Provide the (x, y) coordinate of the cell's center where the given text is located.  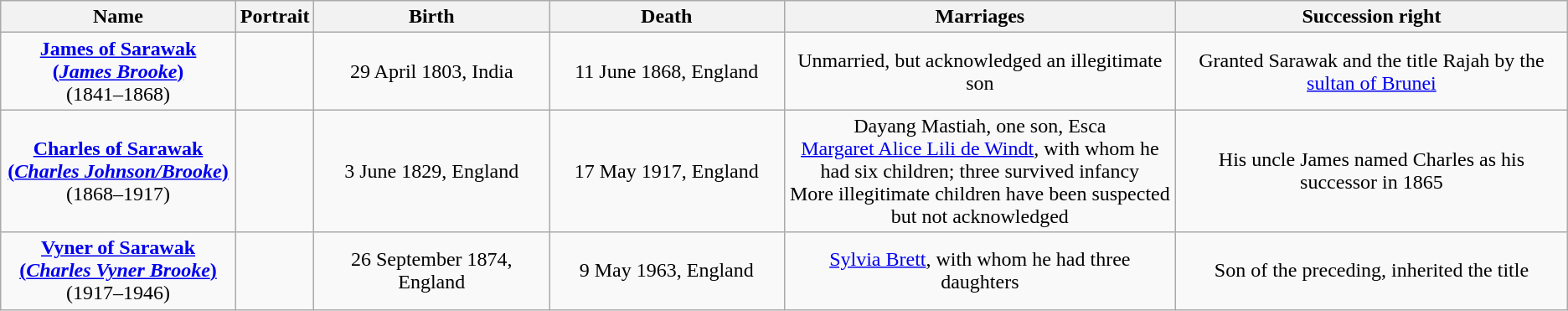
Vyner of Sarawak(Charles Vyner Brooke)(1917–1946) (119, 271)
Portrait (275, 17)
His uncle James named Charles as his successor in 1865 (1372, 171)
Son of the preceding, inherited the title (1372, 271)
Unmarried, but acknowledged an illegitimate son (980, 71)
9 May 1963, England (667, 271)
Charles of Sarawak(Charles Johnson/Brooke)(1868–1917) (119, 171)
17 May 1917, England (667, 171)
11 June 1868, England (667, 71)
3 June 1829, England (432, 171)
Death (667, 17)
Marriages (980, 17)
Granted Sarawak and the title Rajah by the sultan of Brunei (1372, 71)
Birth (432, 17)
James of Sarawak(James Brooke)(1841–1868) (119, 71)
Name (119, 17)
26 September 1874, England (432, 271)
Succession right (1372, 17)
29 April 1803, India (432, 71)
Sylvia Brett, with whom he had three daughters (980, 271)
